Identify which cell holds the provided text, then report its (X, Y) central coordinate. 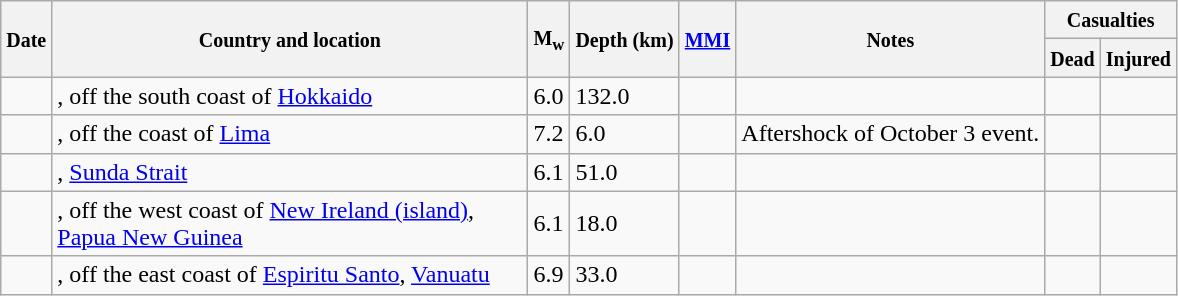
132.0 (624, 96)
, off the east coast of Espiritu Santo, Vanuatu (290, 275)
7.2 (549, 134)
Country and location (290, 39)
, Sunda Strait (290, 172)
, off the west coast of New Ireland (island), Papua New Guinea (290, 224)
18.0 (624, 224)
, off the south coast of Hokkaido (290, 96)
Mw (549, 39)
Aftershock of October 3 event. (890, 134)
33.0 (624, 275)
, off the coast of Lima (290, 134)
Dead (1073, 58)
Date (26, 39)
Casualties (1111, 20)
MMI (708, 39)
Injured (1138, 58)
Depth (km) (624, 39)
51.0 (624, 172)
Notes (890, 39)
6.9 (549, 275)
